Detect which cell encompasses the target text, then output its (X, Y) center coordinate. 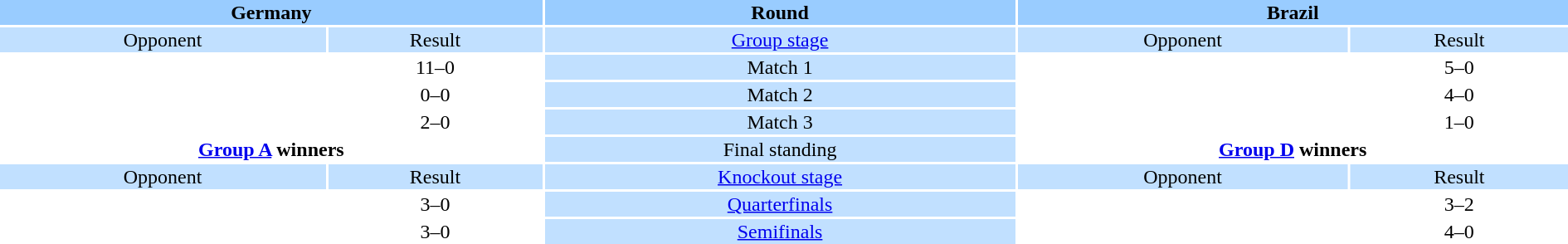
Match 2 (780, 95)
2–0 (435, 122)
Germany (271, 12)
Quarterfinals (780, 204)
Group D winners (1293, 149)
5–0 (1459, 67)
1–0 (1459, 122)
3–2 (1459, 204)
Brazil (1293, 12)
Group A winners (271, 149)
Knockout stage (780, 177)
0–0 (435, 95)
Match 1 (780, 67)
Semifinals (780, 232)
Match 3 (780, 122)
Group stage (780, 40)
11–0 (435, 67)
Final standing (780, 149)
Round (780, 12)
